Pinpoint the cell where the given text exists, returning its [x, y] midpoint coordinate. 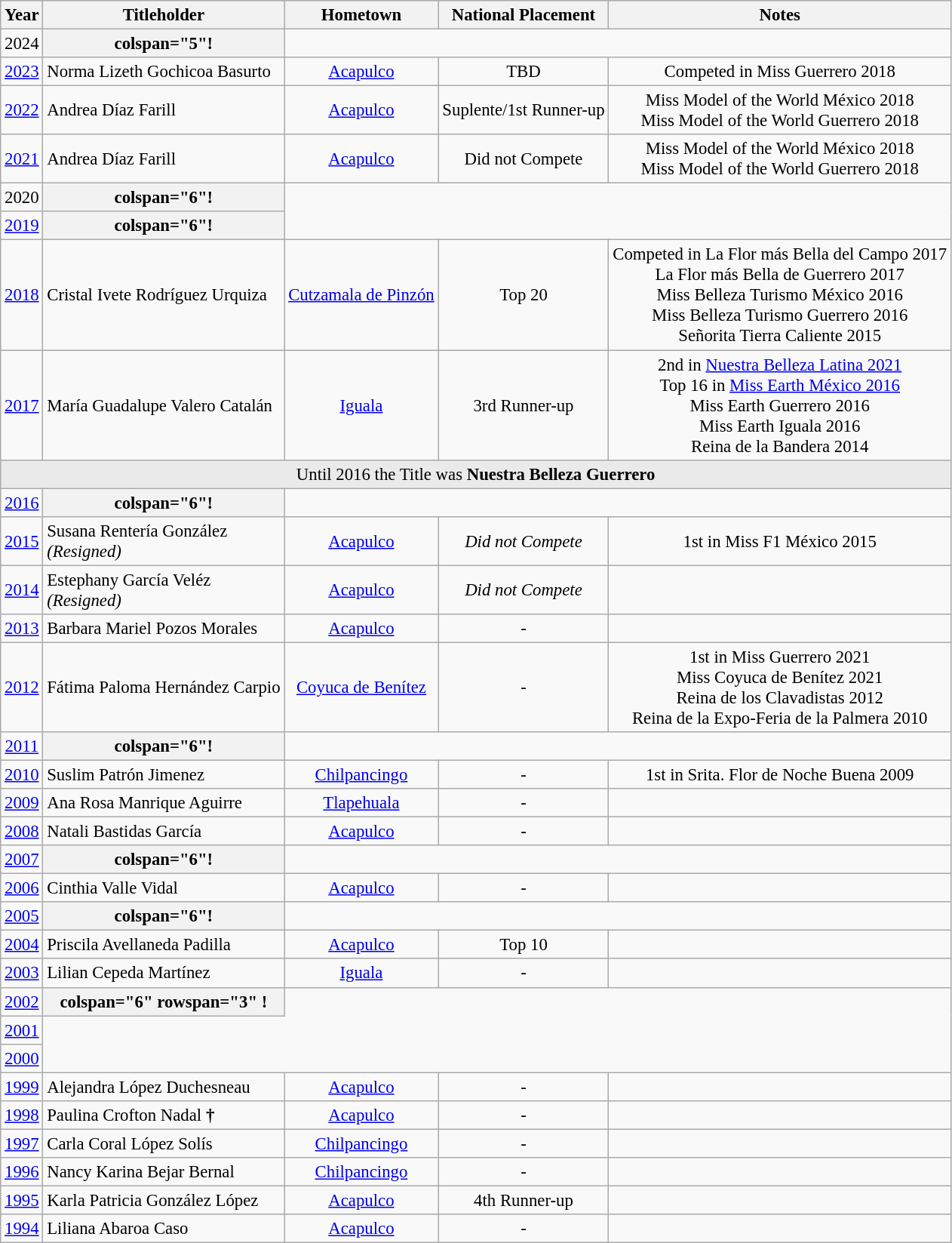
Karla Patricia González López [164, 1200]
Notes [780, 15]
María Guadalupe Valero Catalán [164, 405]
2019 [22, 226]
2011 [22, 746]
2022 [22, 110]
Estephany García Veléz(Resigned) [164, 590]
1st in Srita. Flor de Noche Buena 2009 [780, 774]
2008 [22, 832]
colspan="6" rowspan="3" ! [164, 1001]
1997 [22, 1143]
1995 [22, 1200]
National Placement [524, 15]
3rd Runner-up [524, 405]
Lilian Cepeda Martínez [164, 974]
2021 [22, 158]
2018 [22, 295]
2005 [22, 916]
Carla Coral López Solís [164, 1143]
2010 [22, 774]
2024 [22, 44]
Cinthia Valle Vidal [164, 888]
4th Runner-up [524, 1200]
1st in Miss Guerrero 2021Miss Coyuca de Benítez 2021Reina de los Clavadistas 2012Reina de la Expo-Feria de la Palmera 2010 [780, 687]
2nd in Nuestra Belleza Latina 2021Top 16 in Miss Earth México 2016Miss Earth Guerrero 2016Miss Earth Iguala 2016Reina de la Bandera 2014 [780, 405]
Year [22, 15]
Suplente/1st Runner-up [524, 110]
2001 [22, 1030]
Norma Lizeth Gochicoa Basurto [164, 72]
Hometown [361, 15]
Tlapehuala [361, 803]
2009 [22, 803]
Titleholder [164, 15]
Until 2016 the Title was Nuestra Belleza Guerrero [476, 474]
2003 [22, 974]
2016 [22, 503]
Natali Bastidas García [164, 832]
2004 [22, 945]
colspan="5"! [164, 44]
Cutzamala de Pinzón [361, 295]
Ana Rosa Manrique Aguirre [164, 803]
2013 [22, 629]
Barbara Mariel Pozos Morales [164, 629]
2000 [22, 1058]
2014 [22, 590]
1994 [22, 1229]
TBD [524, 72]
Competed in Miss Guerrero 2018 [780, 72]
2015 [22, 540]
Coyuca de Benítez [361, 687]
2007 [22, 860]
Priscila Avellaneda Padilla [164, 945]
1996 [22, 1172]
1999 [22, 1087]
1998 [22, 1115]
2017 [22, 405]
Alejandra López Duchesneau [164, 1087]
Nancy Karina Bejar Bernal [164, 1172]
1st in Miss F1 México 2015 [780, 540]
Cristal Ivete Rodríguez Urquiza [164, 295]
2002 [22, 1001]
2012 [22, 687]
2020 [22, 198]
Liliana Abaroa Caso [164, 1229]
Fátima Paloma Hernández Carpio [164, 687]
2006 [22, 888]
Suslim Patrón Jimenez [164, 774]
2023 [22, 72]
Top 20 [524, 295]
Susana Rentería González(Resigned) [164, 540]
Top 10 [524, 945]
Paulina Crofton Nadal † [164, 1115]
